For the text-containing cell, return its midpoint in (X, Y) coordinate format. 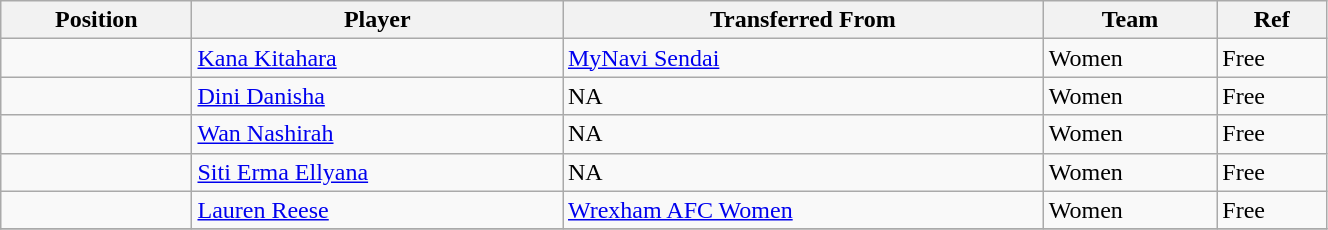
Siti Erma Ellyana (378, 172)
Team (1130, 20)
Dini Danisha (378, 96)
Transferred From (802, 20)
Wan Nashirah (378, 134)
Player (378, 20)
MyNavi Sendai (802, 58)
Lauren Reese (378, 210)
Kana Kitahara (378, 58)
Position (96, 20)
Ref (1272, 20)
Wrexham AFC Women (802, 210)
